Pinpoint the cell where the given text exists, returning its [X, Y] midpoint coordinate. 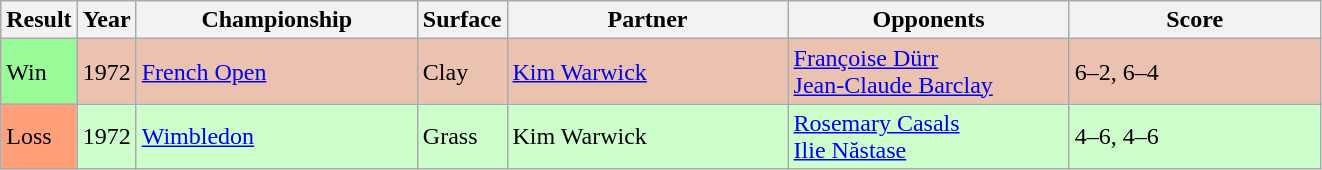
Score [1194, 20]
Surface [462, 20]
Wimbledon [276, 136]
Opponents [928, 20]
Loss [39, 136]
Rosemary Casals Ilie Năstase [928, 136]
6–2, 6–4 [1194, 72]
Result [39, 20]
Clay [462, 72]
French Open [276, 72]
Year [106, 20]
Grass [462, 136]
Partner [648, 20]
Win [39, 72]
4–6, 4–6 [1194, 136]
Championship [276, 20]
Françoise Dürr Jean-Claude Barclay [928, 72]
